Determine the (X, Y) coordinate at the center of the cell enclosing the given text.  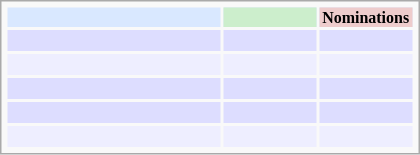
Nominations (366, 18)
